Search for the cell housing the specified text and yield its (x, y) center coordinate. 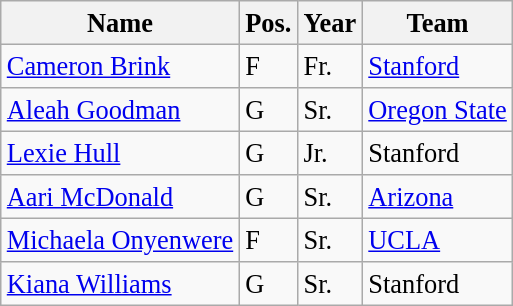
UCLA (438, 240)
Oregon State (438, 109)
Michaela Onyenwere (120, 240)
Cameron Brink (120, 66)
Aleah Goodman (120, 109)
Team (438, 22)
Fr. (330, 66)
Aari McDonald (120, 197)
Lexie Hull (120, 153)
Arizona (438, 197)
Kiana Williams (120, 284)
Jr. (330, 153)
Pos. (268, 22)
Name (120, 22)
Year (330, 22)
